Provide the [X, Y] coordinate of the cell's center where the given text is located.  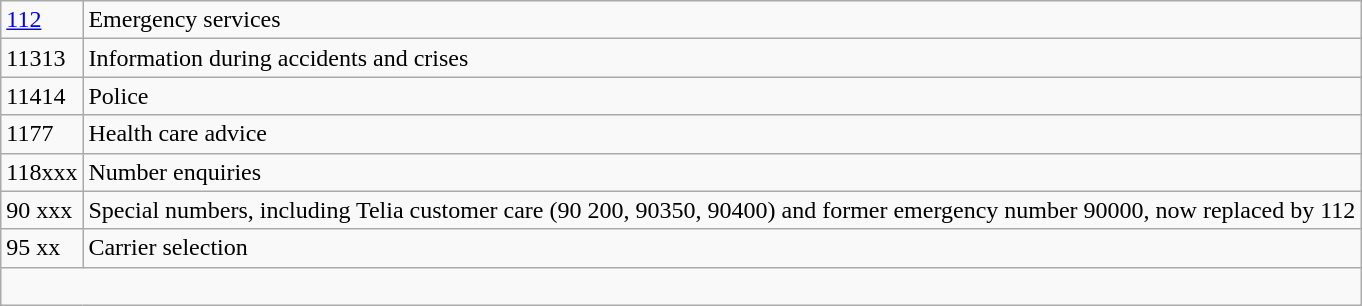
Number enquiries [722, 172]
1177 [42, 134]
90 xxx [42, 210]
Emergency services [722, 20]
Information during accidents and crises [722, 58]
11313 [42, 58]
118xxx [42, 172]
Special numbers, including Telia customer care (90 200, 90350, 90400) and former emergency number 90000, now replaced by 112 [722, 210]
Carrier selection [722, 248]
Health care advice [722, 134]
112 [42, 20]
95 xx [42, 248]
Police [722, 96]
11414 [42, 96]
